Locate the cell with the specified text and output its (x, y) center coordinate. 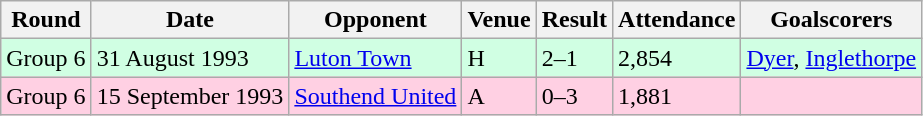
Attendance (677, 20)
Result (574, 20)
Goalscorers (832, 20)
Dyer, Inglethorpe (832, 58)
0–3 (574, 96)
Opponent (376, 20)
1,881 (677, 96)
Southend United (376, 96)
Venue (499, 20)
A (499, 96)
2–1 (574, 58)
Round (46, 20)
H (499, 58)
Date (190, 20)
15 September 1993 (190, 96)
Luton Town (376, 58)
2,854 (677, 58)
31 August 1993 (190, 58)
